Search for the cell housing the specified text and yield its [X, Y] center coordinate. 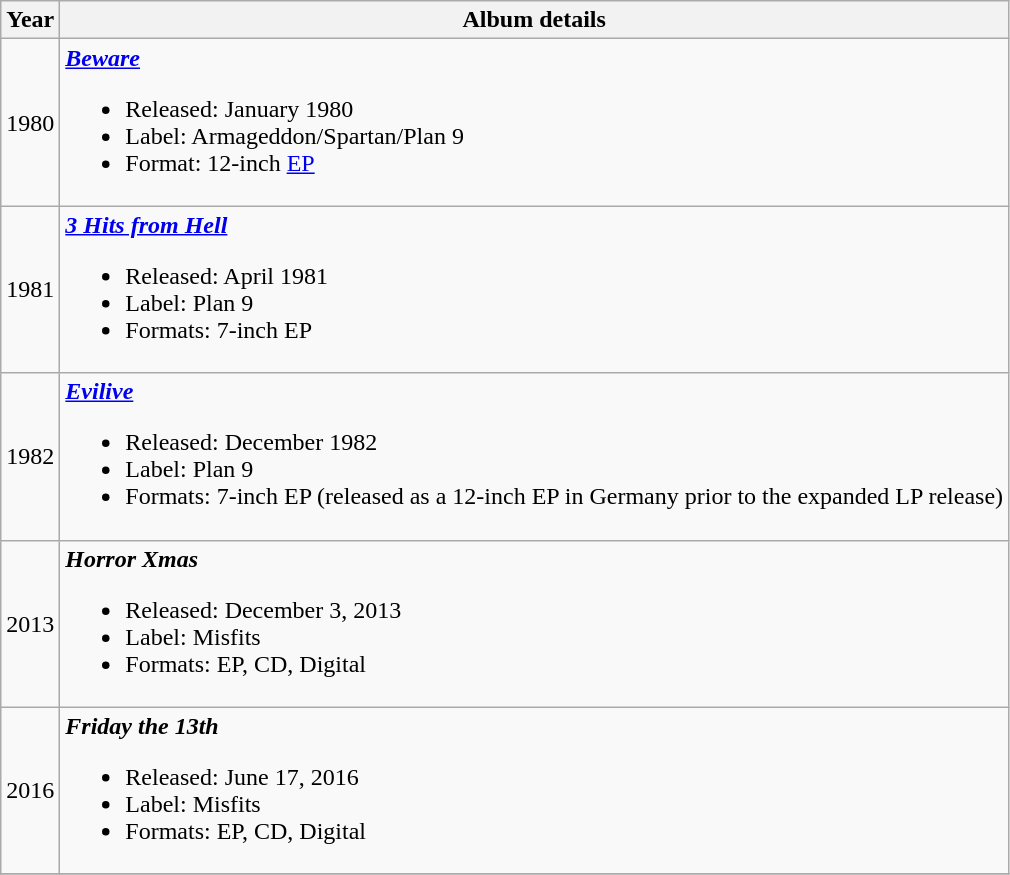
3 Hits from HellReleased: April 1981Label: Plan 9Formats: 7-inch EP [534, 290]
2013 [30, 624]
BewareReleased: January 1980Label: Armageddon/Spartan/Plan 9Format: 12-inch EP [534, 122]
1981 [30, 290]
Friday the 13thReleased: June 17, 2016Label: MisfitsFormats: EP, CD, Digital [534, 790]
Horror XmasReleased: December 3, 2013Label: MisfitsFormats: EP, CD, Digital [534, 624]
Album details [534, 20]
Year [30, 20]
2016 [30, 790]
1982 [30, 456]
EviliveReleased: December 1982Label: Plan 9Formats: 7-inch EP (released as a 12-inch EP in Germany prior to the expanded LP release) [534, 456]
1980 [30, 122]
